Locate the cell with the specified text and output its (x, y) center coordinate. 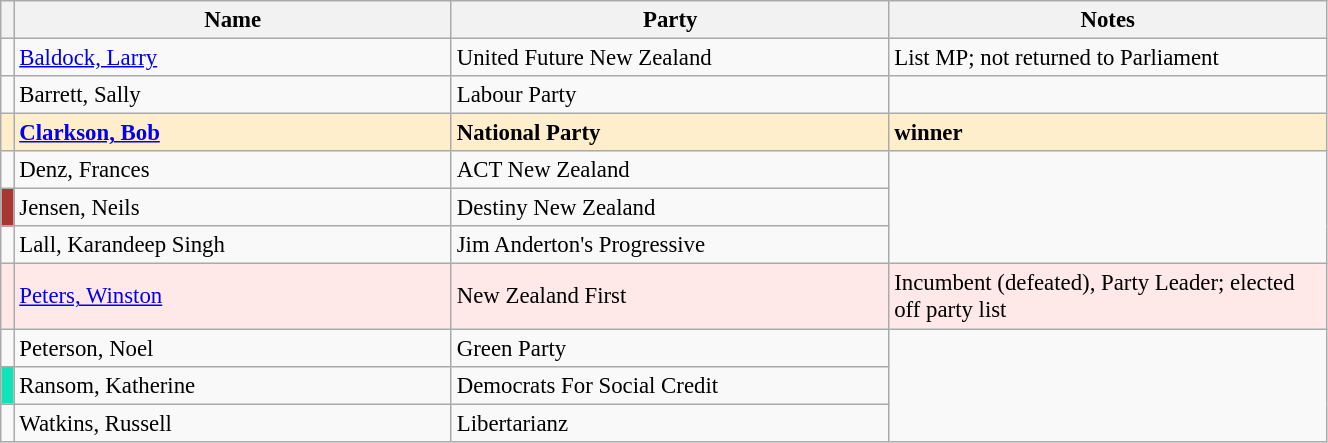
Lall, Karandeep Singh (232, 245)
Denz, Frances (232, 170)
Party (670, 20)
Clarkson, Bob (232, 133)
Destiny New Zealand (670, 208)
Watkins, Russell (232, 423)
United Future New Zealand (670, 58)
ACT New Zealand (670, 170)
Jensen, Neils (232, 208)
Green Party (670, 348)
Peterson, Noel (232, 348)
New Zealand First (670, 296)
National Party (670, 133)
Incumbent (defeated), Party Leader; elected off party list (1108, 296)
Baldock, Larry (232, 58)
Name (232, 20)
Jim Anderton's Progressive (670, 245)
Peters, Winston (232, 296)
Notes (1108, 20)
Barrett, Sally (232, 95)
List MP; not returned to Parliament (1108, 58)
Labour Party (670, 95)
Democrats For Social Credit (670, 385)
winner (1108, 133)
Ransom, Katherine (232, 385)
Libertarianz (670, 423)
